Identify which cell holds the provided text, then report its [x, y] central coordinate. 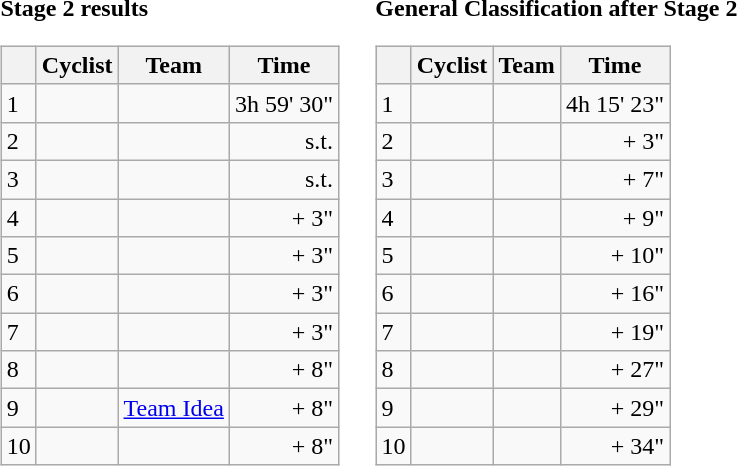
+ 16" [614, 294]
Team Idea [174, 408]
+ 34" [614, 446]
+ 10" [614, 256]
+ 19" [614, 332]
+ 27" [614, 370]
+ 29" [614, 408]
+ 7" [614, 179]
4h 15' 23" [614, 103]
+ 9" [614, 217]
3h 59' 30" [284, 103]
